Detect which cell encompasses the target text, then output its (X, Y) center coordinate. 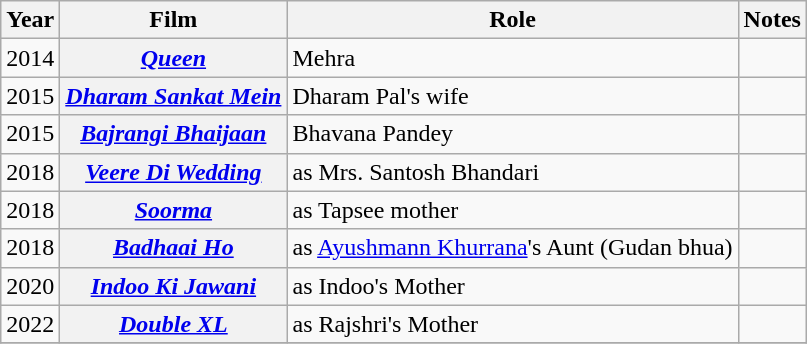
Indoo Ki Jawani (174, 286)
2014 (30, 58)
Notes (772, 20)
Queen (174, 58)
Badhaai Ho (174, 248)
as Mrs. Santosh Bhandari (512, 172)
Soorma (174, 210)
Bhavana Pandey (512, 134)
Year (30, 20)
Dharam Sankat Mein (174, 96)
Role (512, 20)
Veere Di Wedding (174, 172)
Mehra (512, 58)
2022 (30, 324)
2020 (30, 286)
as Indoo's Mother (512, 286)
Film (174, 20)
Bajrangi Bhaijaan (174, 134)
Double XL (174, 324)
Dharam Pal's wife (512, 96)
as Tapsee mother (512, 210)
as Ayushmann Khurrana's Aunt (Gudan bhua) (512, 248)
as Rajshri's Mother (512, 324)
